Capture the cell that displays the provided text and extract its [X, Y] central coordinate. 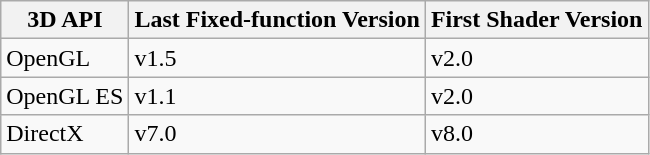
OpenGL [65, 58]
v7.0 [277, 134]
v1.5 [277, 58]
Last Fixed-function Version [277, 20]
v1.1 [277, 96]
3D API [65, 20]
OpenGL ES [65, 96]
First Shader Version [536, 20]
DirectX [65, 134]
v8.0 [536, 134]
